Extract the (x, y) coordinate from the center of the cell holding the provided text.  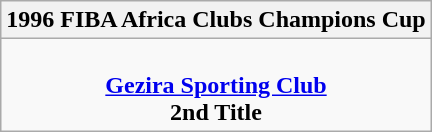
Gezira Sporting Club2nd Title (216, 85)
1996 FIBA Africa Clubs Champions Cup (216, 20)
